Capture the cell that displays the provided text and extract its (X, Y) central coordinate. 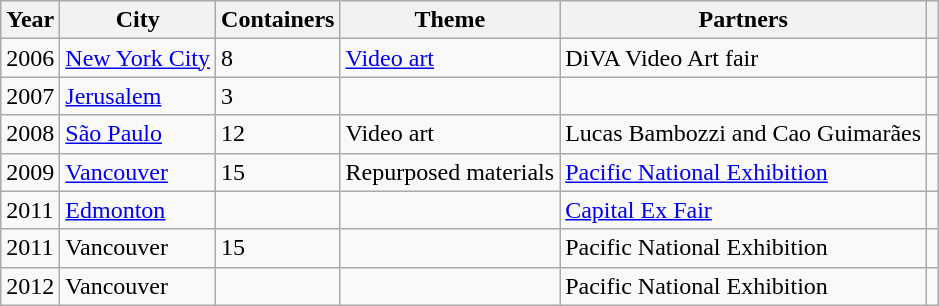
Jerusalem (138, 96)
New York City (138, 58)
Containers (278, 20)
Repurposed materials (450, 172)
Capital Ex Fair (744, 210)
Edmonton (138, 210)
8 (278, 58)
DiVA Video Art fair (744, 58)
2009 (30, 172)
2012 (30, 286)
2007 (30, 96)
Theme (450, 20)
Lucas Bambozzi and Cao Guimarães (744, 134)
São Paulo (138, 134)
12 (278, 134)
Year (30, 20)
2008 (30, 134)
City (138, 20)
3 (278, 96)
2006 (30, 58)
Partners (744, 20)
